Return [X, Y] of the center of cell containing provided text 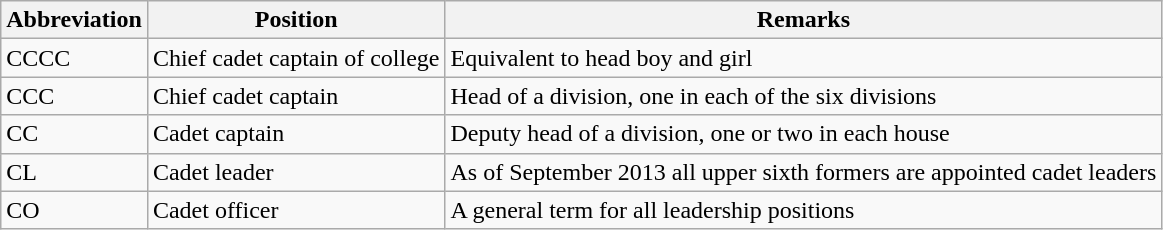
Position [296, 20]
Cadet captain [296, 134]
CL [74, 172]
As of September 2013 all upper sixth formers are appointed cadet leaders [804, 172]
Remarks [804, 20]
CCCC [74, 58]
Head of a division, one in each of the six divisions [804, 96]
Deputy head of a division, one or two in each house [804, 134]
Cadet leader [296, 172]
CCC [74, 96]
CC [74, 134]
Abbreviation [74, 20]
Chief cadet captain [296, 96]
Cadet officer [296, 210]
Equivalent to head boy and girl [804, 58]
A general term for all leadership positions [804, 210]
CO [74, 210]
Chief cadet captain of college [296, 58]
